Return (X, Y) of the center of cell containing provided text 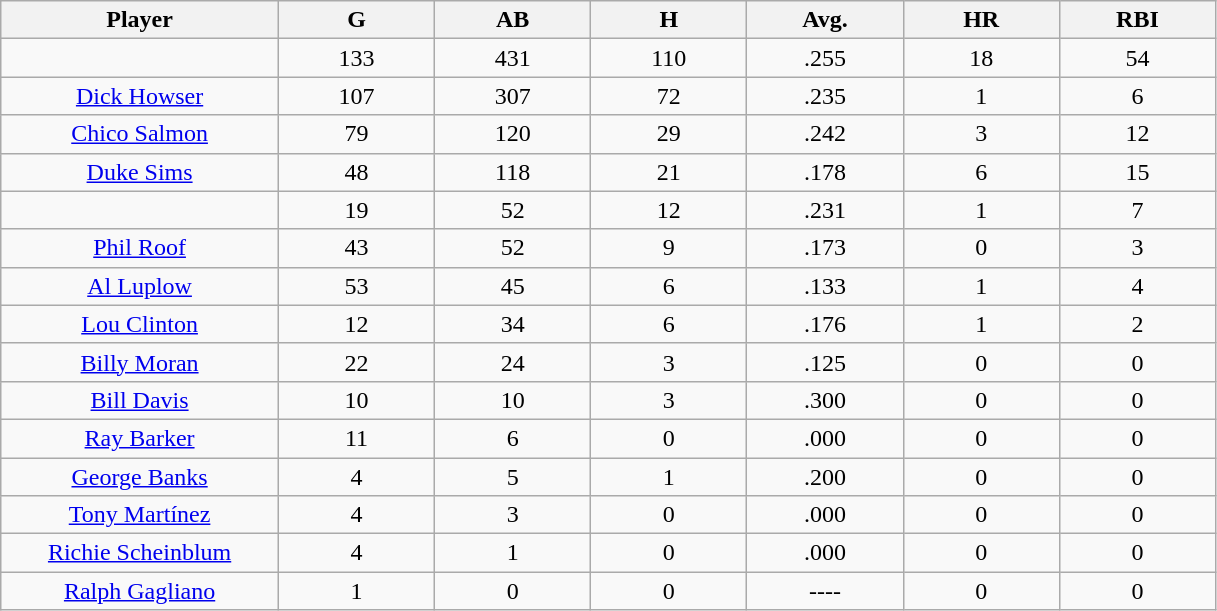
53 (356, 286)
Chico Salmon (140, 134)
7 (1137, 210)
21 (669, 172)
Ray Barker (140, 438)
133 (356, 58)
AB (513, 20)
---- (825, 591)
18 (981, 58)
22 (356, 362)
307 (513, 96)
431 (513, 58)
Lou Clinton (140, 324)
Ralph Gagliano (140, 591)
5 (513, 477)
.176 (825, 324)
George Banks (140, 477)
54 (1137, 58)
72 (669, 96)
79 (356, 134)
.133 (825, 286)
43 (356, 248)
.231 (825, 210)
H (669, 20)
48 (356, 172)
107 (356, 96)
Duke Sims (140, 172)
.235 (825, 96)
Billy Moran (140, 362)
Player (140, 20)
Phil Roof (140, 248)
.173 (825, 248)
G (356, 20)
34 (513, 324)
RBI (1137, 20)
11 (356, 438)
9 (669, 248)
.200 (825, 477)
24 (513, 362)
HR (981, 20)
Bill Davis (140, 400)
.255 (825, 58)
45 (513, 286)
.242 (825, 134)
Tony Martínez (140, 515)
19 (356, 210)
Avg. (825, 20)
.125 (825, 362)
Richie Scheinblum (140, 553)
.300 (825, 400)
.178 (825, 172)
Dick Howser (140, 96)
Al Luplow (140, 286)
29 (669, 134)
15 (1137, 172)
120 (513, 134)
118 (513, 172)
2 (1137, 324)
110 (669, 58)
